Capture the cell that displays the provided text and extract its (x, y) central coordinate. 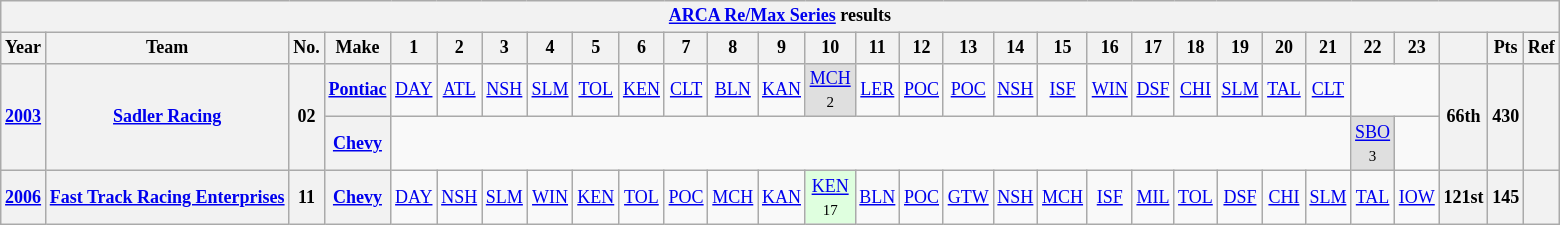
2 (460, 48)
15 (1063, 48)
2003 (24, 116)
Team (166, 48)
KEN17 (830, 197)
4 (550, 48)
Pts (1506, 48)
Make (358, 48)
Ref (1541, 48)
16 (1110, 48)
12 (922, 48)
17 (1153, 48)
121st (1464, 197)
Year (24, 48)
1 (414, 48)
Fast Track Racing Enterprises (166, 197)
Sadler Racing (166, 116)
21 (1328, 48)
ARCA Re/Max Series results (780, 16)
145 (1506, 197)
MCH2 (830, 90)
10 (830, 48)
IOW (1416, 197)
ATL (460, 90)
14 (1016, 48)
SBO3 (1373, 144)
8 (733, 48)
2006 (24, 197)
430 (1506, 116)
Pontiac (358, 90)
3 (505, 48)
20 (1284, 48)
13 (968, 48)
6 (642, 48)
9 (782, 48)
No. (306, 48)
7 (686, 48)
MIL (1153, 197)
22 (1373, 48)
23 (1416, 48)
GTW (968, 197)
18 (1196, 48)
02 (306, 116)
66th (1464, 116)
19 (1240, 48)
5 (596, 48)
LER (878, 90)
